Search for the cell housing the specified text and yield its (x, y) center coordinate. 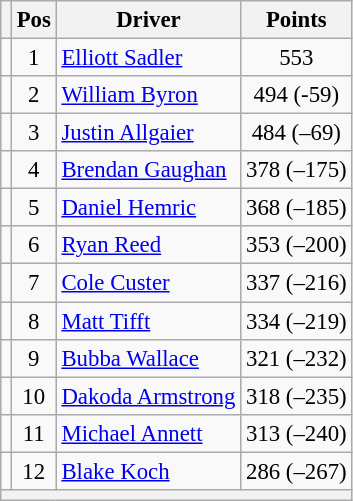
William Byron (148, 95)
484 (–69) (296, 133)
8 (34, 321)
318 (–235) (296, 396)
286 (–267) (296, 471)
2 (34, 95)
Points (296, 20)
321 (–232) (296, 358)
1 (34, 58)
9 (34, 358)
Daniel Hemric (148, 208)
334 (–219) (296, 321)
6 (34, 245)
Michael Annett (148, 433)
Dakoda Armstrong (148, 396)
Brendan Gaughan (148, 170)
353 (–200) (296, 245)
313 (–240) (296, 433)
Pos (34, 20)
Elliott Sadler (148, 58)
Driver (148, 20)
11 (34, 433)
Cole Custer (148, 283)
10 (34, 396)
Ryan Reed (148, 245)
7 (34, 283)
Blake Koch (148, 471)
Matt Tifft (148, 321)
553 (296, 58)
5 (34, 208)
368 (–185) (296, 208)
4 (34, 170)
Bubba Wallace (148, 358)
Justin Allgaier (148, 133)
3 (34, 133)
337 (–216) (296, 283)
378 (–175) (296, 170)
494 (-59) (296, 95)
12 (34, 471)
